Scan for the cell matching the given text and deliver its (x, y) coordinate at center. 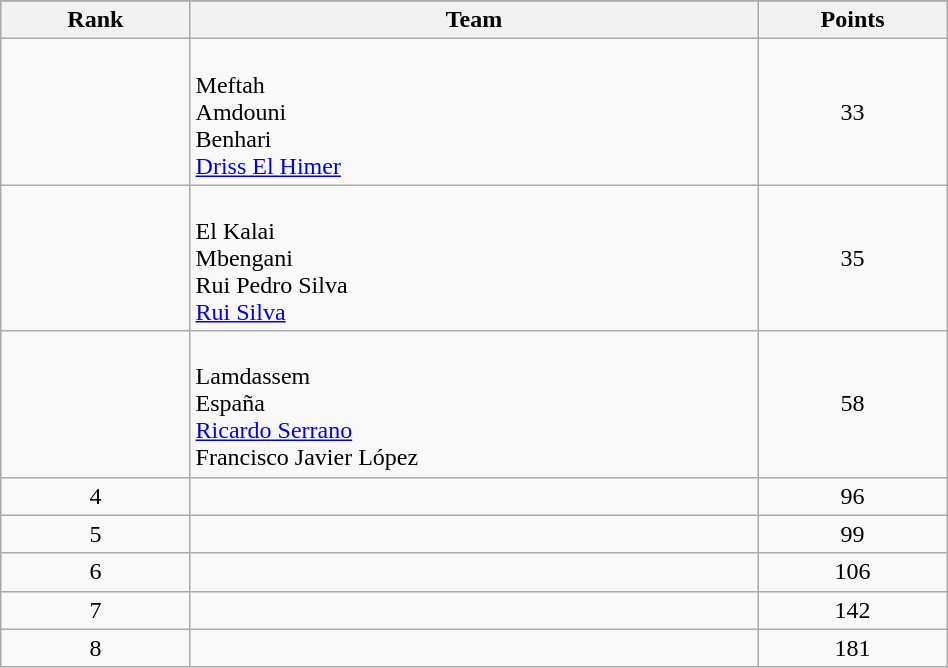
35 (852, 258)
106 (852, 572)
142 (852, 610)
4 (96, 496)
MeftahAmdouniBenhariDriss El Himer (474, 112)
181 (852, 648)
Points (852, 20)
Team (474, 20)
8 (96, 648)
7 (96, 610)
5 (96, 534)
Rank (96, 20)
58 (852, 404)
El KalaiMbenganiRui Pedro SilvaRui Silva (474, 258)
33 (852, 112)
6 (96, 572)
LamdassemEspañaRicardo SerranoFrancisco Javier López (474, 404)
96 (852, 496)
99 (852, 534)
